Determine the (X, Y) coordinate at the center of the cell enclosing the given text.  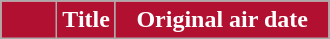
Title (86, 20)
Original air date (222, 20)
